Output the [X, Y] coordinate of the center of the cell containing the given text.  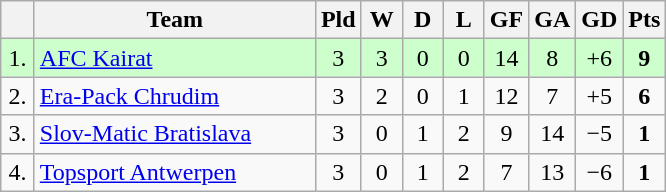
D [422, 20]
GA [552, 20]
AFC Kairat [174, 58]
1. [18, 58]
Pld [338, 20]
Slov-Matic Bratislava [174, 134]
W [382, 20]
GF [506, 20]
Era-Pack Chrudim [174, 96]
2. [18, 96]
Topsport Antwerpen [174, 172]
4. [18, 172]
Pts [644, 20]
−6 [600, 172]
8 [552, 58]
+6 [600, 58]
L [464, 20]
3. [18, 134]
12 [506, 96]
GD [600, 20]
+5 [600, 96]
−5 [600, 134]
Team [174, 20]
6 [644, 96]
13 [552, 172]
